Return [x, y] of the center of cell containing provided text 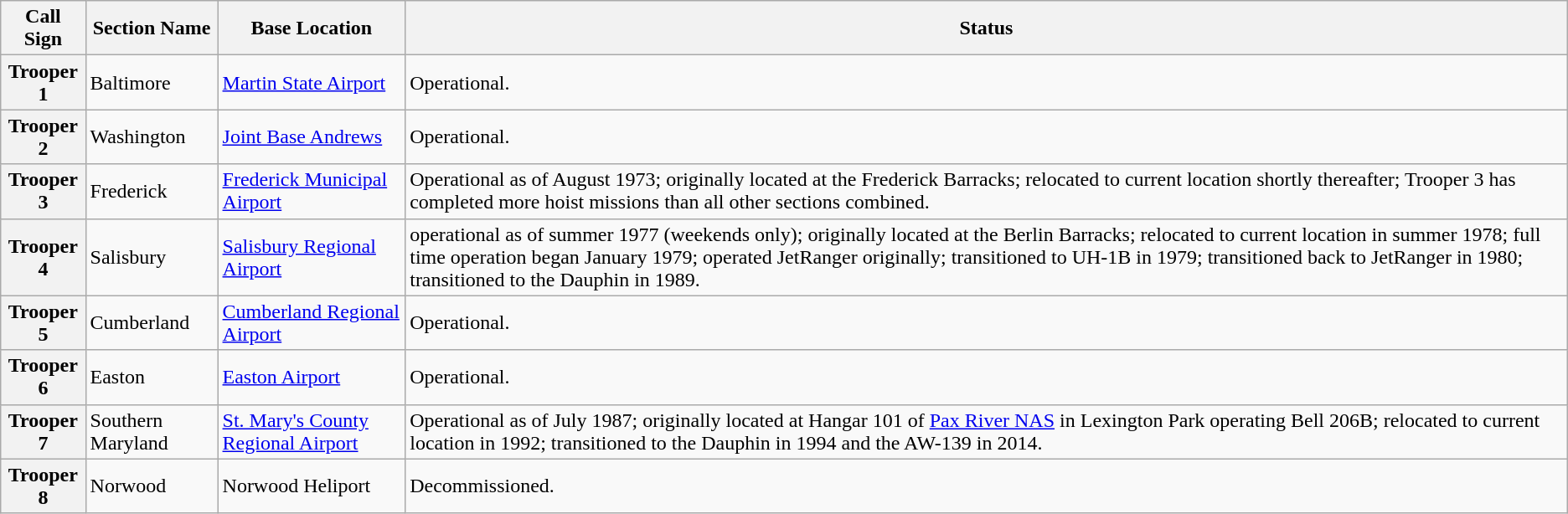
Salisbury Regional Airport [312, 257]
Baltimore [152, 82]
Cumberland [152, 323]
Trooper 4 [44, 257]
Status [987, 28]
Joint Base Andrews [312, 137]
Salisbury [152, 257]
Trooper 1 [44, 82]
Trooper 5 [44, 323]
Frederick [152, 191]
Washington [152, 137]
Easton Airport [312, 377]
Cumberland Regional Airport [312, 323]
Frederick Municipal Airport [312, 191]
Southern Maryland [152, 432]
Norwood [152, 486]
Martin State Airport [312, 82]
Section Name [152, 28]
Call Sign [44, 28]
Base Location [312, 28]
Trooper 3 [44, 191]
Easton [152, 377]
St. Mary's County Regional Airport [312, 432]
Decommissioned. [987, 486]
Trooper 8 [44, 486]
Trooper 2 [44, 137]
Trooper 6 [44, 377]
Trooper 7 [44, 432]
Norwood Heliport [312, 486]
